Return the (x, y) coordinate for the center point of the cell that contains the specified text.  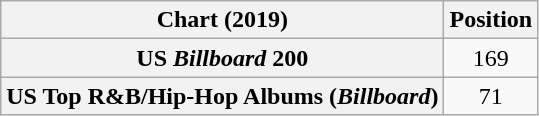
US Top R&B/Hip-Hop Albums (Billboard) (222, 96)
169 (491, 58)
US Billboard 200 (222, 58)
Chart (2019) (222, 20)
71 (491, 96)
Position (491, 20)
